Scan for the cell matching the given text and deliver its (X, Y) coordinate at center. 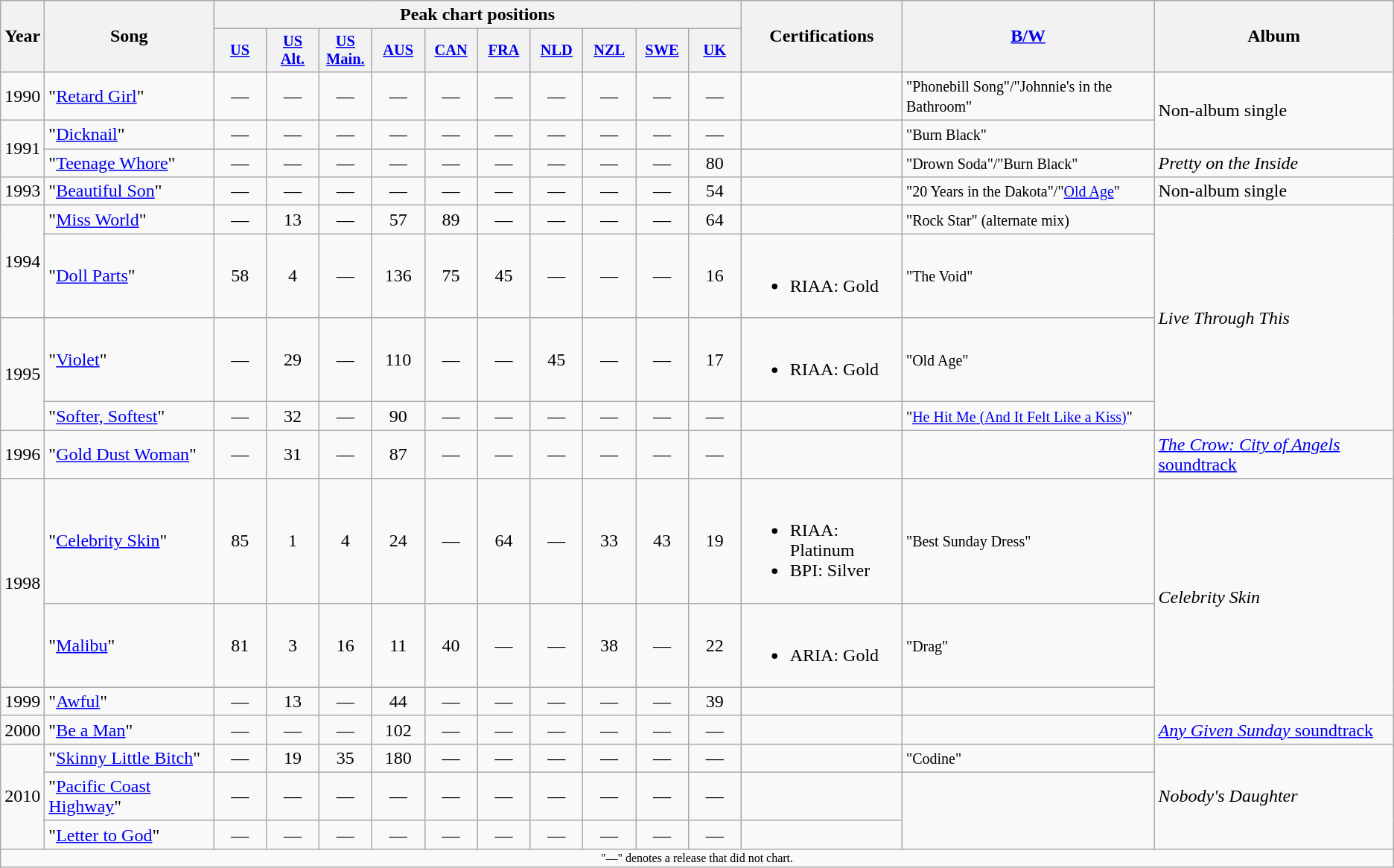
"20 Years in the Dakota"/"Old Age" (1028, 191)
Any Given Sunday soundtrack (1273, 730)
1 (293, 540)
"Awful" (130, 701)
B/W (1028, 36)
"Celebrity Skin" (130, 540)
"He Hit Me (And It Felt Like a Kiss)" (1028, 416)
"Be a Man" (130, 730)
1999 (22, 701)
43 (663, 540)
75 (451, 275)
Year (22, 36)
NZL (609, 51)
"Drown Soda"/"Burn Black" (1028, 163)
22 (715, 645)
"Burn Black" (1028, 135)
90 (398, 416)
Celebrity Skin (1273, 597)
33 (609, 540)
1993 (22, 191)
102 (398, 730)
44 (398, 701)
17 (715, 360)
FRA (503, 51)
USMain. (346, 51)
"Phonebill Song"/"Johnnie's in the Bathroom" (1028, 95)
1991 (22, 149)
39 (715, 701)
31 (293, 454)
58 (240, 275)
"Skinny Little Bitch" (130, 758)
Peak chart positions (478, 15)
SWE (663, 51)
CAN (451, 51)
"Drag" (1028, 645)
"—" denotes a release that did not chart. (697, 858)
110 (398, 360)
"The Void" (1028, 275)
"Beautiful Son" (130, 191)
1998 (22, 583)
US (240, 51)
85 (240, 540)
29 (293, 360)
"Rock Star" (alternate mix) (1028, 220)
Song (130, 36)
Live Through This (1273, 318)
1995 (22, 374)
1994 (22, 262)
"Teenage Whore" (130, 163)
180 (398, 758)
3 (293, 645)
"Best Sunday Dress" (1028, 540)
"Miss World" (130, 220)
"Doll Parts" (130, 275)
The Crow: City of Angels soundtrack (1273, 454)
USAlt. (293, 51)
1990 (22, 95)
"Malibu" (130, 645)
"Dicknail" (130, 135)
"Codine" (1028, 758)
AUS (398, 51)
40 (451, 645)
"Gold Dust Woman" (130, 454)
38 (609, 645)
87 (398, 454)
54 (715, 191)
Certifications (821, 36)
Album (1273, 36)
NLD (557, 51)
80 (715, 163)
81 (240, 645)
11 (398, 645)
ARIA: Gold (821, 645)
1996 (22, 454)
Nobody's Daughter (1273, 797)
"Softer, Softest" (130, 416)
2000 (22, 730)
UK (715, 51)
57 (398, 220)
"Pacific Coast Highway" (130, 797)
"Retard Girl" (130, 95)
"Violet" (130, 360)
Pretty on the Inside (1273, 163)
35 (346, 758)
136 (398, 275)
24 (398, 540)
RIAA: PlatinumBPI: Silver (821, 540)
89 (451, 220)
"Old Age" (1028, 360)
"Letter to God" (130, 835)
32 (293, 416)
2010 (22, 797)
